Determine the [x, y] coordinate at the center of the cell enclosing the given text.  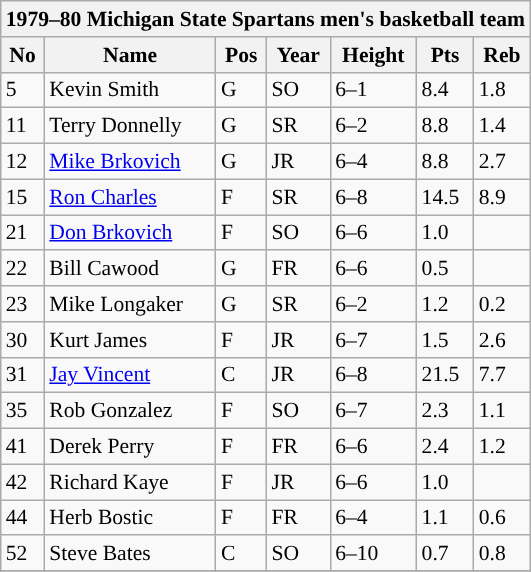
30 [23, 340]
2.7 [502, 162]
Kurt James [130, 340]
0.2 [502, 304]
8.9 [502, 197]
Year [299, 55]
2.3 [446, 411]
Don Brkovich [130, 233]
22 [23, 269]
Name [130, 55]
Ron Charles [130, 197]
41 [23, 447]
0.6 [502, 518]
Bill Cawood [130, 269]
7.7 [502, 375]
1.8 [502, 90]
2.6 [502, 340]
Pos [242, 55]
14.5 [446, 197]
No [23, 55]
52 [23, 554]
8.4 [446, 90]
Steve Bates [130, 554]
Jay Vincent [130, 375]
Kevin Smith [130, 90]
21.5 [446, 375]
Herb Bostic [130, 518]
Pts [446, 55]
31 [23, 375]
1979–80 Michigan State Spartans men's basketball team [266, 19]
1.4 [502, 126]
11 [23, 126]
21 [23, 233]
Terry Donnelly [130, 126]
35 [23, 411]
15 [23, 197]
Mike Brkovich [130, 162]
Height [373, 55]
12 [23, 162]
0.8 [502, 554]
Rob Gonzalez [130, 411]
Richard Kaye [130, 482]
0.5 [446, 269]
2.4 [446, 447]
0.7 [446, 554]
23 [23, 304]
Derek Perry [130, 447]
Reb [502, 55]
42 [23, 482]
1.5 [446, 340]
5 [23, 90]
6–10 [373, 554]
6–1 [373, 90]
44 [23, 518]
Mike Longaker [130, 304]
